Search for the cell housing the specified text and yield its (X, Y) center coordinate. 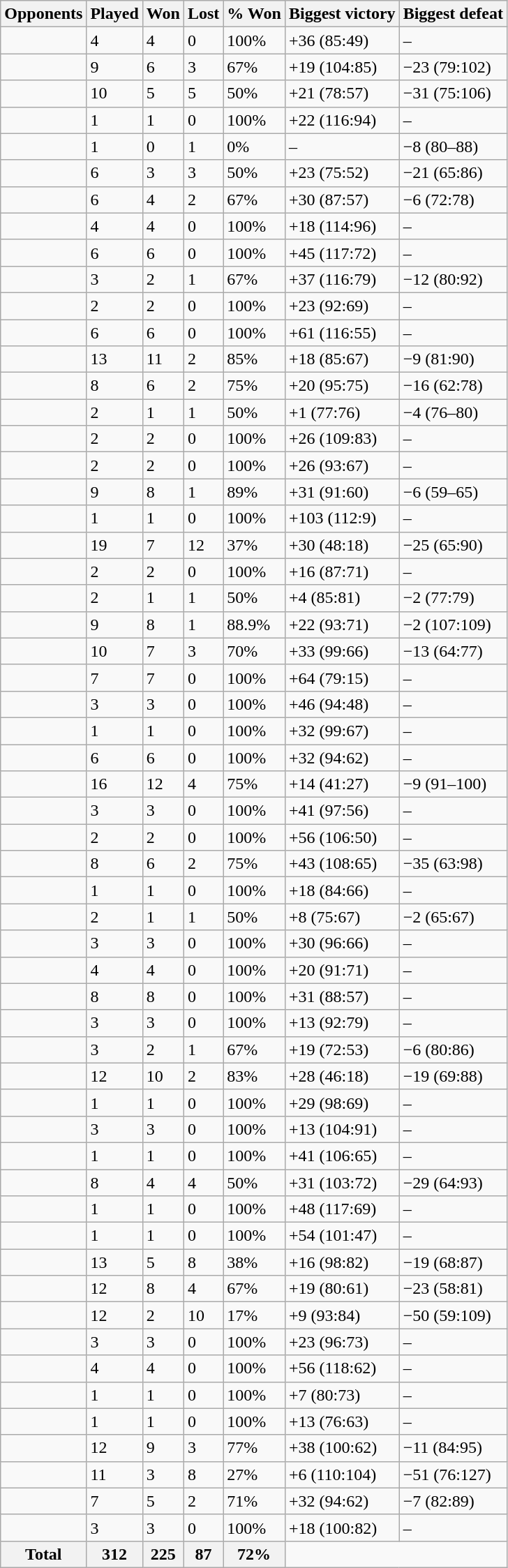
83% (254, 1076)
+31 (88:57) (342, 996)
+64 (79:15) (342, 678)
+38 (100:62) (342, 1448)
−19 (69:88) (453, 1076)
+30 (96:66) (342, 943)
+19 (104:85) (342, 67)
0% (254, 147)
+56 (106:50) (342, 837)
−25 (65:90) (453, 545)
+56 (118:62) (342, 1368)
37% (254, 545)
+14 (41:27) (342, 784)
+31 (103:72) (342, 1183)
+4 (85:81) (342, 598)
+30 (87:57) (342, 200)
+6 (110:104) (342, 1474)
−6 (59–65) (453, 492)
19 (114, 545)
−8 (80–88) (453, 147)
89% (254, 492)
+29 (98:69) (342, 1103)
+26 (93:67) (342, 465)
+43 (108:65) (342, 864)
+31 (91:60) (342, 492)
16 (114, 784)
+18 (100:82) (342, 1528)
−13 (64:77) (453, 651)
71% (254, 1501)
+23 (75:52) (342, 173)
+41 (106:65) (342, 1156)
+21 (78:57) (342, 94)
+46 (94:48) (342, 704)
+13 (76:63) (342, 1421)
+16 (87:71) (342, 572)
+61 (116:55) (342, 333)
+54 (101:47) (342, 1236)
−9 (91–100) (453, 784)
−11 (84:95) (453, 1448)
38% (254, 1262)
72% (254, 1554)
−9 (81:90) (453, 359)
+19 (80:61) (342, 1289)
77% (254, 1448)
+18 (114:96) (342, 226)
+37 (116:79) (342, 279)
+30 (48:18) (342, 545)
17% (254, 1315)
+20 (95:75) (342, 386)
−35 (63:98) (453, 864)
−29 (64:93) (453, 1183)
Won (163, 14)
+41 (97:56) (342, 811)
% Won (254, 14)
+9 (93:84) (342, 1315)
70% (254, 651)
−2 (107:109) (453, 625)
Opponents (43, 14)
−6 (72:78) (453, 200)
27% (254, 1474)
+48 (117:69) (342, 1209)
+33 (99:66) (342, 651)
−50 (59:109) (453, 1315)
+18 (84:66) (342, 890)
+8 (75:67) (342, 917)
88.9% (254, 625)
+45 (117:72) (342, 253)
87 (203, 1554)
312 (114, 1554)
−6 (80:86) (453, 1050)
−31 (75:106) (453, 94)
+22 (116:94) (342, 120)
+19 (72:53) (342, 1050)
−4 (76–80) (453, 412)
−12 (80:92) (453, 279)
+36 (85:49) (342, 40)
Total (43, 1554)
+23 (96:73) (342, 1342)
Lost (203, 14)
+32 (99:67) (342, 731)
+23 (92:69) (342, 306)
−23 (79:102) (453, 67)
+1 (77:76) (342, 412)
+13 (104:91) (342, 1129)
Played (114, 14)
−19 (68:87) (453, 1262)
+13 (92:79) (342, 1023)
+28 (46:18) (342, 1076)
+26 (109:83) (342, 439)
Biggest victory (342, 14)
−7 (82:89) (453, 1501)
+16 (98:82) (342, 1262)
−16 (62:78) (453, 386)
+22 (93:71) (342, 625)
+18 (85:67) (342, 359)
+20 (91:71) (342, 970)
−23 (58:81) (453, 1289)
Biggest defeat (453, 14)
225 (163, 1554)
+103 (112:9) (342, 518)
+7 (80:73) (342, 1395)
85% (254, 359)
−2 (77:79) (453, 598)
−2 (65:67) (453, 917)
−51 (76:127) (453, 1474)
−21 (65:86) (453, 173)
